From the cell containing the given text, extract its center point as [x, y] coordinate. 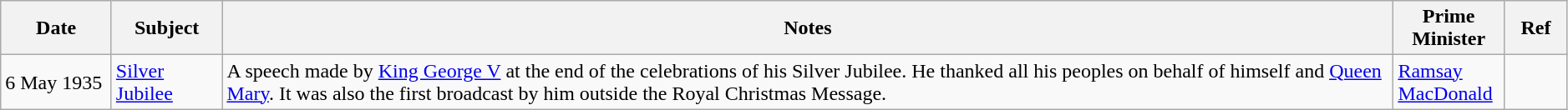
Ramsay MacDonald [1449, 82]
Notes [808, 28]
Ref [1535, 28]
Prime Minister [1449, 28]
Silver Jubilee [167, 82]
Date [57, 28]
Subject [167, 28]
6 May 1935 [57, 82]
